Return (x, y) of the center of cell containing provided text 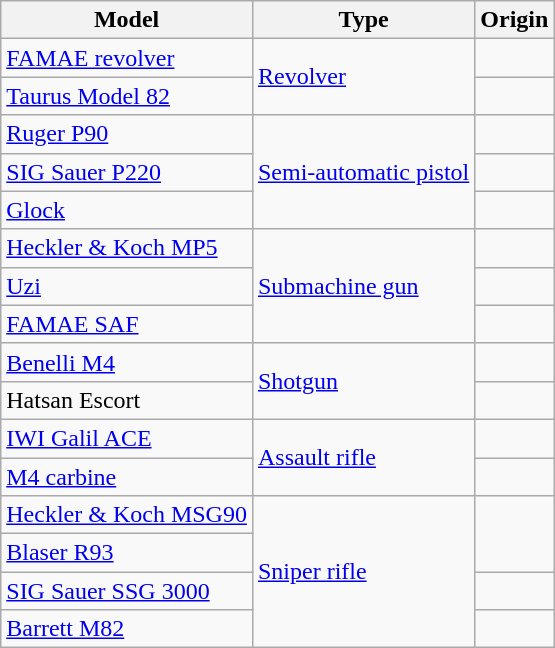
Assault rifle (363, 457)
IWI Galil ACE (127, 438)
M4 carbine (127, 477)
FAMAE revolver (127, 58)
Barrett M82 (127, 629)
Uzi (127, 286)
FAMAE SAF (127, 324)
SIG Sauer SSG 3000 (127, 591)
Semi-automatic pistol (363, 172)
Revolver (363, 77)
Benelli M4 (127, 362)
Heckler & Koch MP5 (127, 248)
SIG Sauer P220 (127, 172)
Model (127, 20)
Sniper rifle (363, 572)
Origin (514, 20)
Heckler & Koch MSG90 (127, 515)
Taurus Model 82 (127, 96)
Type (363, 20)
Glock (127, 210)
Hatsan Escort (127, 400)
Blaser R93 (127, 553)
Submachine gun (363, 286)
Ruger P90 (127, 134)
Shotgun (363, 381)
